Determine the [X, Y] coordinate at the center of the cell enclosing the given text.  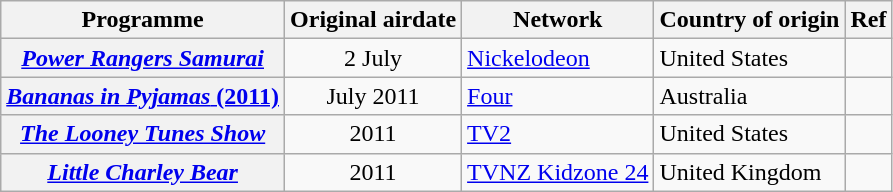
2 July [374, 58]
Power Rangers Samurai [143, 58]
Nickelodeon [558, 58]
July 2011 [374, 96]
United Kingdom [750, 172]
The Looney Tunes Show [143, 134]
TVNZ Kidzone 24 [558, 172]
Four [558, 96]
Australia [750, 96]
Country of origin [750, 20]
Bananas in Pyjamas (2011) [143, 96]
Original airdate [374, 20]
Network [558, 20]
TV2 [558, 134]
Programme [143, 20]
Ref [868, 20]
Little Charley Bear [143, 172]
